Identify which cell holds the provided text, then report its (x, y) central coordinate. 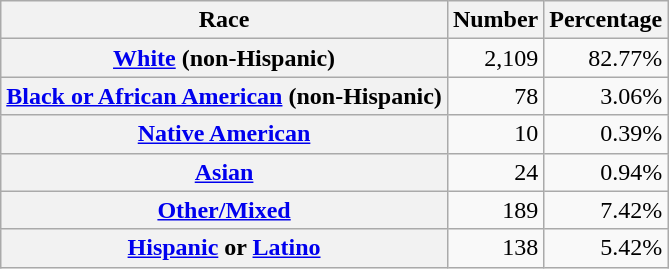
0.94% (606, 172)
5.42% (606, 248)
2,109 (495, 58)
3.06% (606, 96)
138 (495, 248)
0.39% (606, 134)
82.77% (606, 58)
Number (495, 20)
78 (495, 96)
Hispanic or Latino (224, 248)
10 (495, 134)
Asian (224, 172)
Percentage (606, 20)
Race (224, 20)
189 (495, 210)
White (non-Hispanic) (224, 58)
24 (495, 172)
Native American (224, 134)
7.42% (606, 210)
Other/Mixed (224, 210)
Black or African American (non-Hispanic) (224, 96)
